Search for the cell housing the specified text and yield its [X, Y] center coordinate. 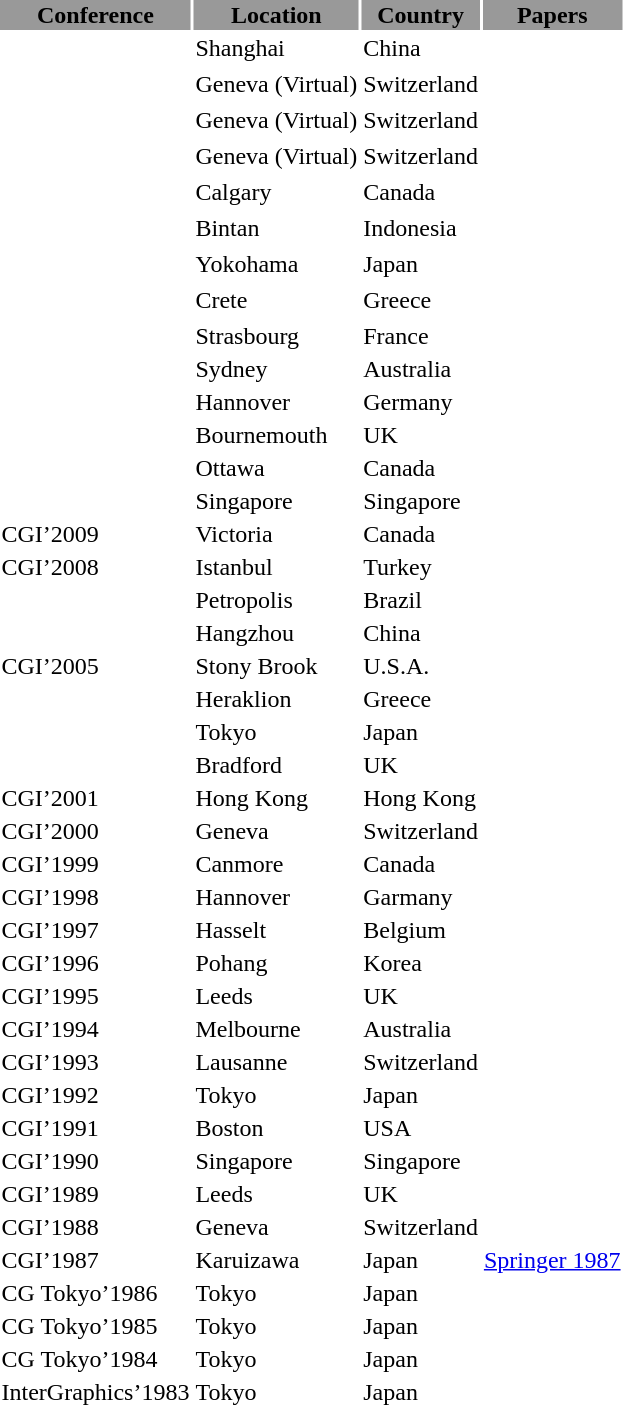
Conference [96, 15]
Hangzhou [276, 633]
Shanghai [276, 48]
France [421, 336]
Lausanne [276, 1062]
Springer 1987 [552, 1260]
Calgary [276, 192]
CGI’1999 [96, 864]
U.S.A. [421, 666]
CGI’1995 [96, 996]
CG Tokyo’1984 [96, 1359]
CGI’2005 [96, 666]
Location [276, 15]
Strasbourg [276, 336]
CGI’2001 [96, 798]
CGI’1992 [96, 1095]
CGI’1997 [96, 930]
USA [421, 1128]
Garmany [421, 897]
Germany [421, 402]
CG Tokyo’1985 [96, 1326]
CG Tokyo’1986 [96, 1293]
Indonesia [421, 228]
Papers [552, 15]
Bournemouth [276, 435]
Korea [421, 963]
CGI’2009 [96, 534]
Bintan [276, 228]
Belgium [421, 930]
Canmore [276, 864]
Pohang [276, 963]
CGI’1998 [96, 897]
Hasselt [276, 930]
Brazil [421, 600]
Melbourne [276, 1029]
Heraklion [276, 699]
Turkey [421, 567]
CGI’1990 [96, 1161]
CGI’1989 [96, 1194]
CGI’1996 [96, 963]
Country [421, 15]
Yokohama [276, 264]
CGI’1994 [96, 1029]
Karuizawa [276, 1260]
Istanbul [276, 567]
CGI’1987 [96, 1260]
Boston [276, 1128]
CGI’2000 [96, 831]
CGI’1993 [96, 1062]
Petropolis [276, 600]
CGI’2008 [96, 567]
Crete [276, 300]
Victoria [276, 534]
Ottawa [276, 468]
CGI’1988 [96, 1227]
Stony Brook [276, 666]
CGI’1991 [96, 1128]
Bradford [276, 765]
Sydney [276, 369]
